Extract the [X, Y] coordinate from the center of the cell holding the provided text.  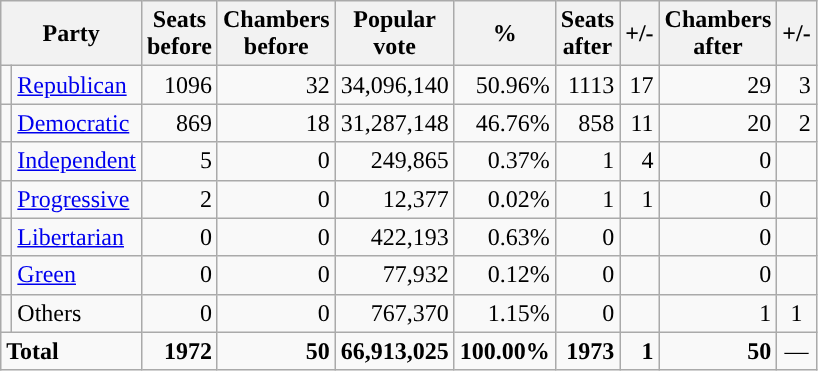
Seatsafter [587, 34]
4 [640, 161]
Others [77, 313]
46.76% [504, 123]
32 [276, 85]
249,865 [394, 161]
Democratic [77, 123]
Popularvote [394, 34]
100.00% [504, 351]
Total [72, 351]
3 [796, 85]
1973 [587, 351]
29 [718, 85]
Independent [77, 161]
12,377 [394, 199]
869 [179, 123]
422,193 [394, 237]
0.02% [504, 199]
1113 [587, 85]
20 [718, 123]
17 [640, 85]
Chambersbefore [276, 34]
0.63% [504, 237]
Chambersafter [718, 34]
1096 [179, 85]
1972 [179, 351]
66,913,025 [394, 351]
Green [77, 275]
50.96% [504, 85]
0.37% [504, 161]
0.12% [504, 275]
18 [276, 123]
Libertarian [77, 237]
Party [72, 34]
Seatsbefore [179, 34]
% [504, 34]
34,096,140 [394, 85]
— [796, 351]
77,932 [394, 275]
858 [587, 123]
Republican [77, 85]
767,370 [394, 313]
31,287,148 [394, 123]
1.15% [504, 313]
Progressive [77, 199]
11 [640, 123]
5 [179, 161]
